Extract the (x, y) coordinate from the center of the cell holding the provided text.  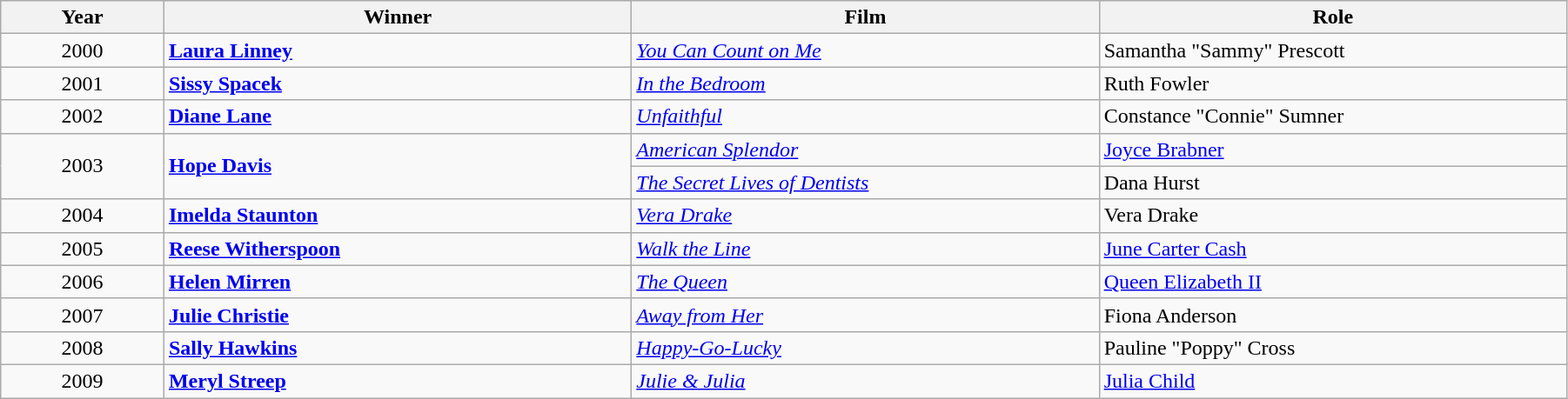
Film (865, 17)
Samantha "Sammy" Prescott (1333, 50)
Winner (397, 17)
Julia Child (1333, 381)
American Splendor (865, 150)
June Carter Cash (1333, 249)
2002 (83, 116)
Joyce Brabner (1333, 150)
Meryl Streep (397, 381)
Pauline "Poppy" Cross (1333, 348)
Constance "Connie" Sumner (1333, 116)
Hope Davis (397, 166)
Diane Lane (397, 116)
2003 (83, 166)
2007 (83, 315)
Julie Christie (397, 315)
Role (1333, 17)
Fiona Anderson (1333, 315)
Away from Her (865, 315)
Ruth Fowler (1333, 83)
In the Bedroom (865, 83)
Dana Hurst (1333, 183)
Imelda Staunton (397, 216)
Year (83, 17)
2001 (83, 83)
2005 (83, 249)
Helen Mirren (397, 282)
Sally Hawkins (397, 348)
2009 (83, 381)
Unfaithful (865, 116)
The Queen (865, 282)
Sissy Spacek (397, 83)
2000 (83, 50)
Reese Witherspoon (397, 249)
2004 (83, 216)
Laura Linney (397, 50)
2006 (83, 282)
The Secret Lives of Dentists (865, 183)
Happy-Go-Lucky (865, 348)
Julie & Julia (865, 381)
Walk the Line (865, 249)
2008 (83, 348)
Queen Elizabeth II (1333, 282)
You Can Count on Me (865, 50)
